Search for the cell housing the specified text and yield its (X, Y) center coordinate. 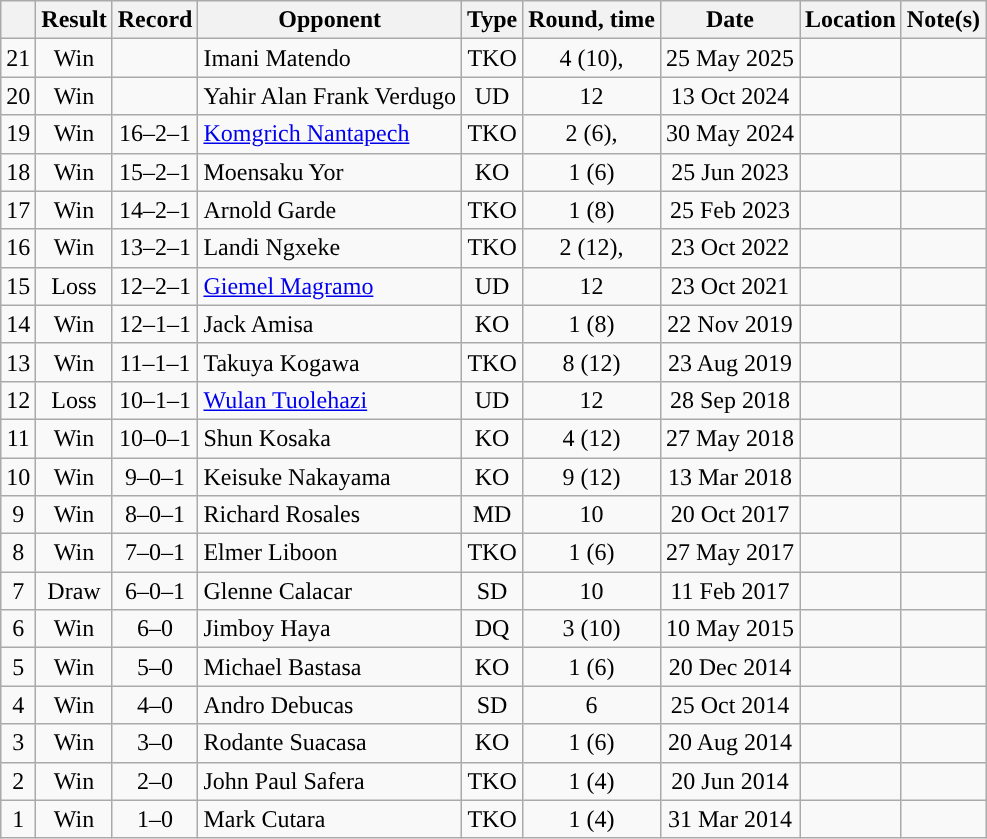
John Paul Safera (330, 781)
11–1–1 (155, 362)
4 (10), (592, 58)
Glenne Calacar (330, 591)
2–0 (155, 781)
16 (18, 248)
Komgrich Nantapech (330, 134)
5–0 (155, 667)
Keisuke Nakayama (330, 477)
10–1–1 (155, 400)
3–0 (155, 743)
Location (851, 20)
Rodante Suacasa (330, 743)
14 (18, 324)
20 Dec 2014 (730, 667)
8 (18, 553)
12–1–1 (155, 324)
Wulan Tuolehazi (330, 400)
3 (18, 743)
27 May 2018 (730, 438)
30 May 2024 (730, 134)
21 (18, 58)
28 Sep 2018 (730, 400)
22 Nov 2019 (730, 324)
13 (18, 362)
13–2–1 (155, 248)
Record (155, 20)
20 Aug 2014 (730, 743)
Landi Ngxeke (330, 248)
12–2–1 (155, 286)
1 (18, 819)
14–2–1 (155, 210)
10–0–1 (155, 438)
11 (18, 438)
9–0–1 (155, 477)
25 Oct 2014 (730, 705)
Elmer Liboon (330, 553)
Yahir Alan Frank Verdugo (330, 96)
Type (492, 20)
27 May 2017 (730, 553)
Andro Debucas (330, 705)
15–2–1 (155, 172)
8 (12) (592, 362)
Jimboy Haya (330, 629)
13 Mar 2018 (730, 477)
Imani Matendo (330, 58)
31 Mar 2014 (730, 819)
4 (12) (592, 438)
23 Aug 2019 (730, 362)
25 Jun 2023 (730, 172)
Mark Cutara (330, 819)
9 (12) (592, 477)
13 Oct 2024 (730, 96)
6–0 (155, 629)
Jack Amisa (330, 324)
17 (18, 210)
6–0–1 (155, 591)
18 (18, 172)
10 May 2015 (730, 629)
MD (492, 515)
3 (10) (592, 629)
Opponent (330, 20)
4 (18, 705)
15 (18, 286)
1–0 (155, 819)
20 (18, 96)
Result (74, 20)
Michael Bastasa (330, 667)
11 Feb 2017 (730, 591)
25 Feb 2023 (730, 210)
7–0–1 (155, 553)
Date (730, 20)
2 (12), (592, 248)
20 Oct 2017 (730, 515)
DQ (492, 629)
7 (18, 591)
8–0–1 (155, 515)
23 Oct 2022 (730, 248)
Round, time (592, 20)
9 (18, 515)
20 Jun 2014 (730, 781)
Shun Kosaka (330, 438)
2 (6), (592, 134)
Arnold Garde (330, 210)
Giemel Magramo (330, 286)
25 May 2025 (730, 58)
Takuya Kogawa (330, 362)
2 (18, 781)
16–2–1 (155, 134)
4–0 (155, 705)
Note(s) (943, 20)
19 (18, 134)
Draw (74, 591)
5 (18, 667)
Richard Rosales (330, 515)
23 Oct 2021 (730, 286)
Moensaku Yor (330, 172)
